Identify which cell holds the provided text, then report its (X, Y) central coordinate. 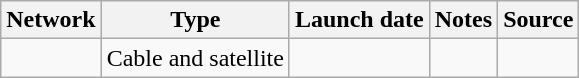
Notes (463, 20)
Network (51, 20)
Type (195, 20)
Cable and satellite (195, 58)
Source (538, 20)
Launch date (359, 20)
